Search for the cell housing the specified text and yield its (x, y) center coordinate. 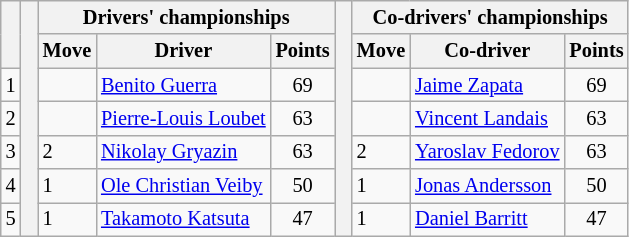
5 (11, 219)
Daniel Barritt (487, 219)
4 (11, 186)
Vincent Landais (487, 118)
Drivers' championships (186, 17)
Benito Guerra (183, 85)
Pierre-Louis Loubet (183, 118)
Yaroslav Fedorov (487, 152)
Ole Christian Veiby (183, 186)
Jaime Zapata (487, 85)
Nikolay Gryazin (183, 152)
Jonas Andersson (487, 186)
Co-drivers' championships (490, 17)
3 (11, 152)
Driver (183, 51)
Takamoto Katsuta (183, 219)
Co-driver (487, 51)
